Extract the [x, y] coordinate from the center of the cell holding the provided text.  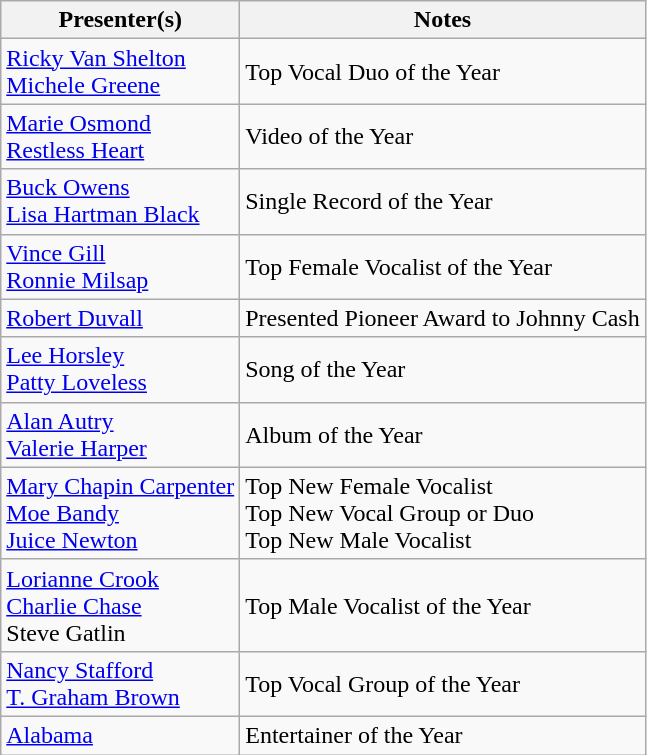
Ricky Van SheltonMichele Greene [120, 72]
Video of the Year [442, 136]
Presented Pioneer Award to Johnny Cash [442, 318]
Robert Duvall [120, 318]
Alan AutryValerie Harper [120, 434]
Top Vocal Group of the Year [442, 684]
Top Male Vocalist of the Year [442, 605]
Top Female Vocalist of the Year [442, 266]
Marie OsmondRestless Heart [120, 136]
Lorianne CrookCharlie ChaseSteve Gatlin [120, 605]
Mary Chapin CarpenterMoe BandyJuice Newton [120, 513]
Alabama [120, 735]
Top New Female VocalistTop New Vocal Group or DuoTop New Male Vocalist [442, 513]
Lee HorsleyPatty Loveless [120, 370]
Vince GillRonnie Milsap [120, 266]
Nancy StaffordT. Graham Brown [120, 684]
Notes [442, 20]
Album of the Year [442, 434]
Song of the Year [442, 370]
Presenter(s) [120, 20]
Buck OwensLisa Hartman Black [120, 202]
Top Vocal Duo of the Year [442, 72]
Single Record of the Year [442, 202]
Entertainer of the Year [442, 735]
